Find where the given text appears and provide that cell's center as [X, Y] coordinate. 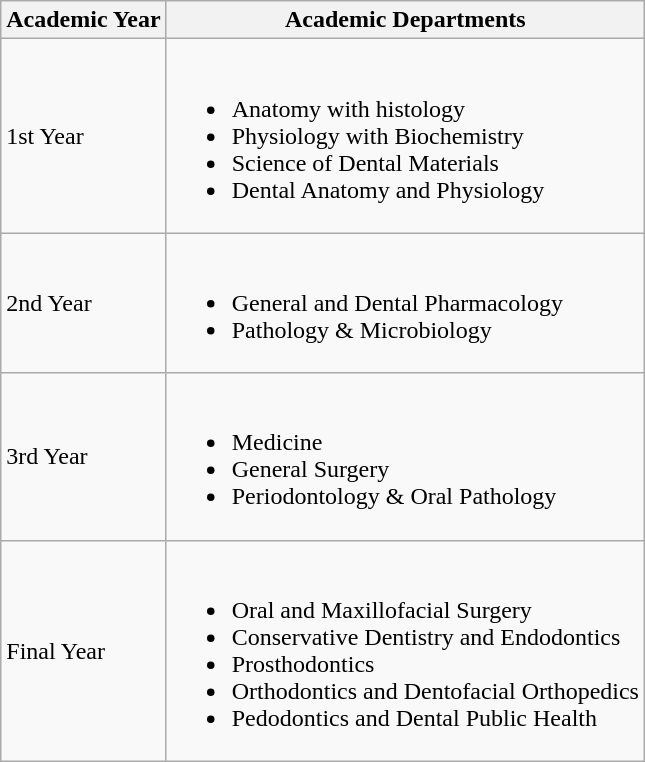
Final Year [84, 650]
3rd Year [84, 456]
Academic Year [84, 20]
2nd Year [84, 303]
1st Year [84, 136]
Academic Departments [405, 20]
MedicineGeneral SurgeryPeriodontology & Oral Pathology [405, 456]
General and Dental PharmacologyPathology & Microbiology [405, 303]
Anatomy with histologyPhysiology with BiochemistryScience of Dental MaterialsDental Anatomy and Physiology [405, 136]
